Locate the cell with the specified text and output its (X, Y) center coordinate. 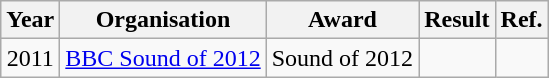
Sound of 2012 (342, 58)
Award (342, 20)
Organisation (163, 20)
2011 (30, 58)
Result (457, 20)
BBC Sound of 2012 (163, 58)
Ref. (522, 20)
Year (30, 20)
